Identify which cell holds the provided text, then report its [X, Y] central coordinate. 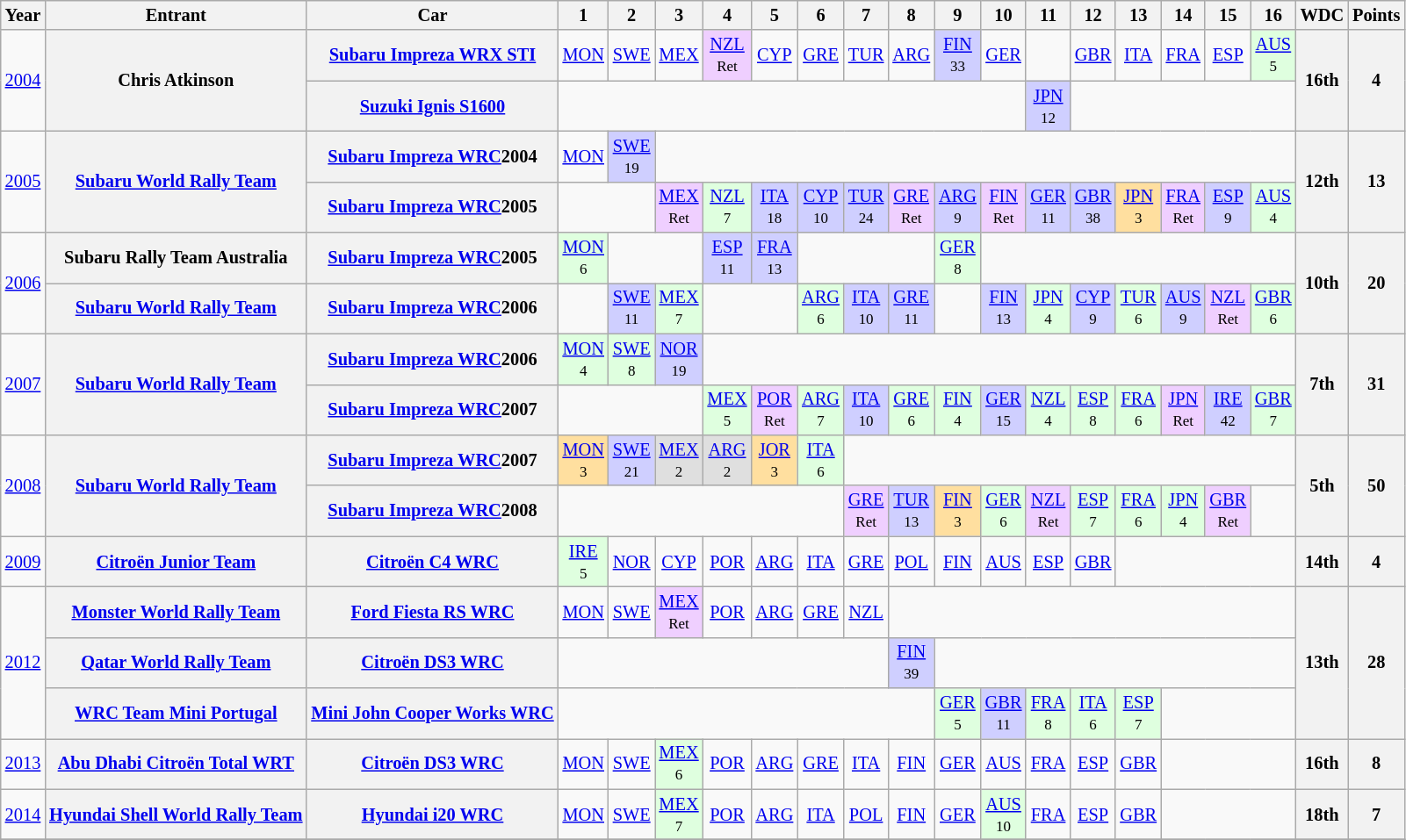
TUR24 [866, 207]
GER5 [957, 714]
IRE42 [1228, 410]
FIN3 [957, 511]
Monster World Rally Team [176, 612]
NOR19 [680, 359]
Mini John Cooper Works WRC [432, 714]
20 [1376, 283]
MON3 [583, 460]
GER15 [1004, 410]
2 [632, 15]
GRE6 [912, 410]
SWE11 [632, 308]
15 [1228, 15]
2013 [23, 764]
GBR11 [1004, 714]
28 [1376, 662]
ARG9 [957, 207]
ARG7 [820, 410]
TUR [866, 55]
NZL7 [727, 207]
2008 [23, 485]
3 [680, 15]
Hyundai Shell World Rally Team [176, 815]
SWE8 [632, 359]
2012 [23, 662]
ARG6 [820, 308]
2009 [23, 562]
10 [1004, 15]
2007 [23, 384]
18th [1323, 815]
11 [1048, 15]
1 [583, 15]
50 [1376, 485]
13th [1323, 662]
12 [1093, 15]
GBR7 [1273, 410]
5th [1323, 485]
2006 [23, 283]
Year [23, 15]
FIN4 [957, 410]
AUS10 [1004, 815]
GRE11 [912, 308]
Ford Fiesta RS WRC [432, 612]
Hyundai i20 WRC [432, 815]
JPN3 [1138, 207]
MEX [680, 55]
FRA8 [1048, 714]
2014 [23, 815]
GBRRet [1228, 511]
AUS9 [1183, 308]
IRE5 [583, 562]
10th [1323, 283]
NZL [866, 612]
JPN12 [1048, 106]
5 [775, 15]
FRA13 [775, 258]
ESP9 [1228, 207]
Abu Dhabi Citroën Total WRT [176, 764]
ESP11 [727, 258]
Points [1376, 15]
GER8 [957, 258]
AUS4 [1273, 207]
GER11 [1048, 207]
GBR6 [1273, 308]
9 [957, 15]
ESP8 [1093, 410]
Chris Atkinson [176, 81]
SWE21 [632, 460]
14th [1323, 562]
SWE19 [632, 156]
Subaru Impreza WRC2004 [432, 156]
12th [1323, 181]
WDC [1323, 15]
2005 [23, 181]
Suzuki Ignis S1600 [432, 106]
CYP10 [820, 207]
NZL4 [1048, 410]
PORRet [775, 410]
MEX5 [727, 410]
31 [1376, 384]
6 [820, 15]
WRC Team Mini Portugal [176, 714]
NOR [632, 562]
14 [1183, 15]
Subaru Impreza WRX STI [432, 55]
ARG2 [727, 460]
Car [432, 15]
JOR3 [775, 460]
16 [1273, 15]
Entrant [176, 15]
FRARet [1183, 207]
TUR13 [912, 511]
MEX6 [680, 764]
Subaru Impreza WRC2008 [432, 511]
Subaru Rally Team Australia [176, 258]
GBR38 [1093, 207]
FIN33 [957, 55]
GER6 [1004, 511]
FIN13 [1004, 308]
ITA18 [775, 207]
7th [1323, 384]
MEX2 [680, 460]
FINRet [1004, 207]
Citroën C4 WRC [432, 562]
Qatar World Rally Team [176, 663]
FIN39 [912, 663]
MON6 [583, 258]
TUR6 [1138, 308]
MON4 [583, 359]
Citroën Junior Team [176, 562]
JPNRet [1183, 410]
2004 [23, 81]
CYP9 [1093, 308]
AUS5 [1273, 55]
